Return (X, Y) of the center of cell containing provided text 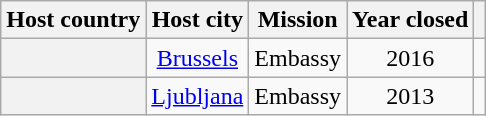
2013 (410, 96)
Host city (198, 20)
Brussels (198, 58)
Year closed (410, 20)
Mission (298, 20)
2016 (410, 58)
Ljubljana (198, 96)
Host country (74, 20)
